Find where the given text appears and provide that cell's center as (X, Y) coordinate. 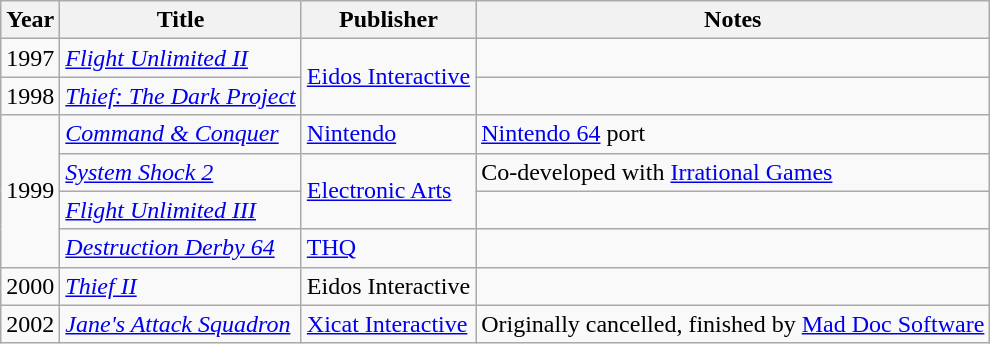
1997 (30, 58)
Xicat Interactive (388, 324)
Year (30, 20)
Thief II (180, 286)
Publisher (388, 20)
THQ (388, 248)
Nintendo 64 port (733, 134)
Title (180, 20)
Flight Unlimited II (180, 58)
1998 (30, 96)
Command & Conquer (180, 134)
2000 (30, 286)
Flight Unlimited III (180, 210)
Notes (733, 20)
Destruction Derby 64 (180, 248)
Jane's Attack Squadron (180, 324)
System Shock 2 (180, 172)
1999 (30, 191)
Originally cancelled, finished by Mad Doc Software (733, 324)
Thief: The Dark Project (180, 96)
Co-developed with Irrational Games (733, 172)
2002 (30, 324)
Nintendo (388, 134)
Electronic Arts (388, 191)
